Output the [x, y] coordinate of the center of the cell containing the given text.  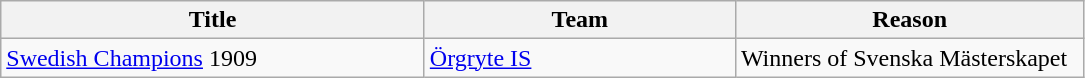
Swedish Champions 1909 [213, 58]
Örgryte IS [580, 58]
Title [213, 20]
Team [580, 20]
Reason [910, 20]
Winners of Svenska Mästerskapet [910, 58]
